Return (x, y) of the center of cell containing provided text 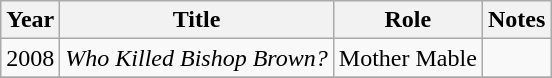
Title (197, 20)
Year (30, 20)
Role (408, 20)
Notes (516, 20)
2008 (30, 58)
Who Killed Bishop Brown? (197, 58)
Mother Mable (408, 58)
